Find where the given text appears and provide that cell's center as [X, Y] coordinate. 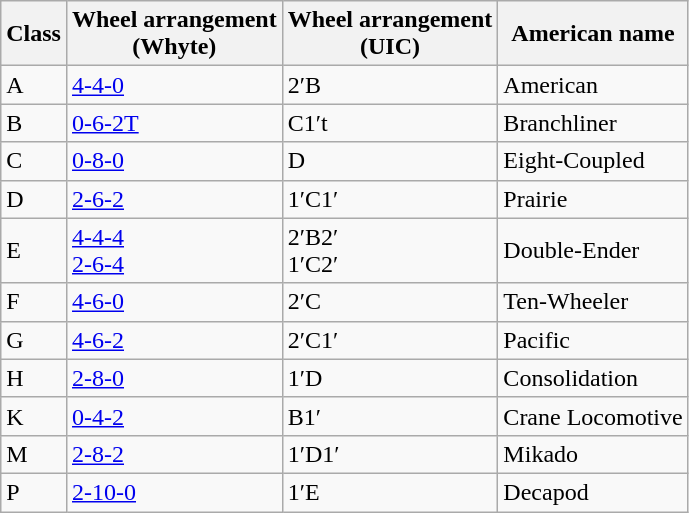
1′D1′ [390, 454]
American name [593, 34]
B [34, 123]
G [34, 340]
A [34, 85]
B1′ [390, 416]
4-4-42-6-4 [174, 250]
2-6-2 [174, 199]
Double-Ender [593, 250]
0-8-0 [174, 161]
M [34, 454]
2′C [390, 302]
Consolidation [593, 378]
4-6-0 [174, 302]
0-4-2 [174, 416]
Wheel arrangement(Whyte) [174, 34]
2′B [390, 85]
2′C1′ [390, 340]
2-8-2 [174, 454]
Class [34, 34]
C1′t [390, 123]
Eight-Coupled [593, 161]
H [34, 378]
K [34, 416]
2-10-0 [174, 492]
4-6-2 [174, 340]
E [34, 250]
Crane Locomotive [593, 416]
2′B2′1′C2′ [390, 250]
Mikado [593, 454]
Ten-Wheeler [593, 302]
1′D [390, 378]
1′C1′ [390, 199]
0-6-2T [174, 123]
2-8-0 [174, 378]
4-4-0 [174, 85]
Decapod [593, 492]
1′E [390, 492]
Prairie [593, 199]
Branchliner [593, 123]
F [34, 302]
American [593, 85]
C [34, 161]
Pacific [593, 340]
Wheel arrangement(UIC) [390, 34]
P [34, 492]
